Search for the cell housing the specified text and yield its (X, Y) center coordinate. 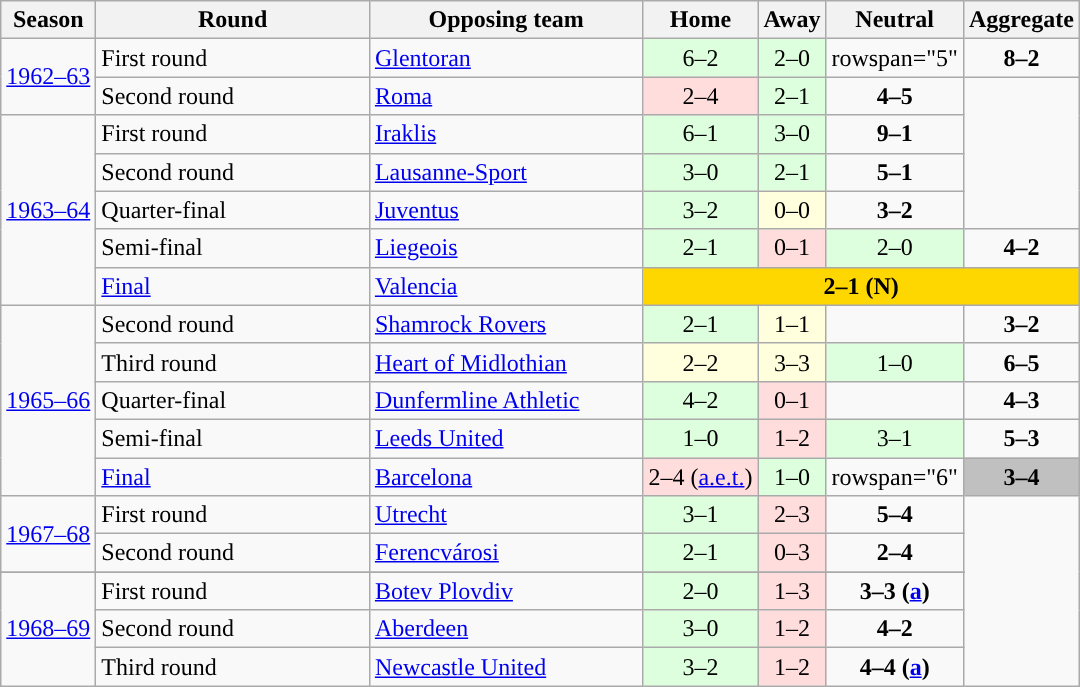
Aberdeen (506, 629)
4–5 (895, 96)
5–3 (1021, 438)
2–1 (N) (861, 286)
0–3 (792, 553)
Liegeois (506, 248)
6–5 (1021, 362)
Dunfermline Athletic (506, 400)
Round (233, 20)
Juventus (506, 210)
1965–66 (48, 400)
Heart of Midlothian (506, 362)
1–3 (792, 591)
Shamrock Rovers (506, 324)
3–3 (792, 362)
2–2 (700, 362)
4–4 (a) (895, 667)
Lausanne-Sport (506, 172)
Ferencvárosi (506, 553)
Opposing team (506, 20)
6–1 (700, 134)
1962–63 (48, 77)
0–0 (792, 210)
Valencia (506, 286)
1968–69 (48, 629)
Season (48, 20)
Barcelona (506, 477)
Glentoran (506, 58)
2–3 (792, 515)
8–2 (1021, 58)
rowspan="5" (895, 58)
Utrecht (506, 515)
Aggregate (1021, 20)
Neutral (895, 20)
Leeds United (506, 438)
6–2 (700, 58)
Roma (506, 96)
1967–68 (48, 534)
Home (700, 20)
5–1 (895, 172)
rowspan="6" (895, 477)
1–1 (792, 324)
9–1 (895, 134)
3–4 (1021, 477)
Newcastle United (506, 667)
4–3 (1021, 400)
2–4 (a.e.t.) (700, 477)
1963–64 (48, 210)
5–4 (895, 515)
3–3 (a) (895, 591)
Away (792, 20)
Iraklis (506, 134)
Botev Plovdiv (506, 591)
